Detect which cell encompasses the target text, then output its [X, Y] center coordinate. 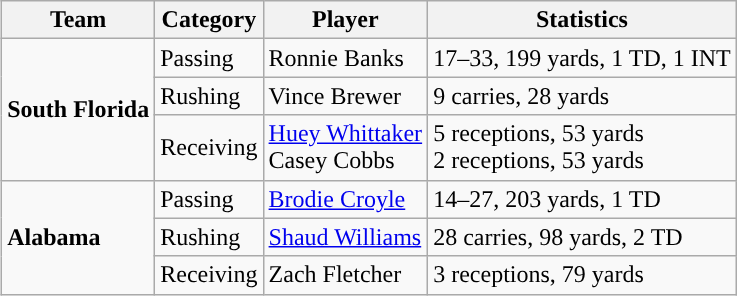
Player [346, 20]
5 receptions, 53 yards2 receptions, 53 yards [582, 148]
14–27, 203 yards, 1 TD [582, 199]
Brodie Croyle [346, 199]
Zach Fletcher [346, 275]
South Florida [78, 110]
Huey WhittakerCasey Cobbs [346, 148]
Vince Brewer [346, 96]
Shaud Williams [346, 237]
28 carries, 98 yards, 2 TD [582, 237]
3 receptions, 79 yards [582, 275]
Ronnie Banks [346, 58]
Alabama [78, 237]
9 carries, 28 yards [582, 96]
Team [78, 20]
Category [209, 20]
Statistics [582, 20]
17–33, 199 yards, 1 TD, 1 INT [582, 58]
